Return (x, y) of the center of cell containing provided text 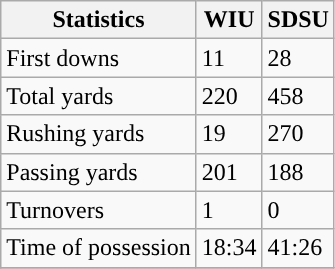
458 (298, 96)
Time of possession (99, 248)
Total yards (99, 96)
SDSU (298, 20)
18:34 (229, 248)
Statistics (99, 20)
270 (298, 134)
19 (229, 134)
0 (298, 210)
28 (298, 58)
Rushing yards (99, 134)
220 (229, 96)
201 (229, 172)
Turnovers (99, 210)
First downs (99, 58)
WIU (229, 20)
188 (298, 172)
41:26 (298, 248)
Passing yards (99, 172)
11 (229, 58)
1 (229, 210)
